Return (x, y) of the center of cell containing provided text 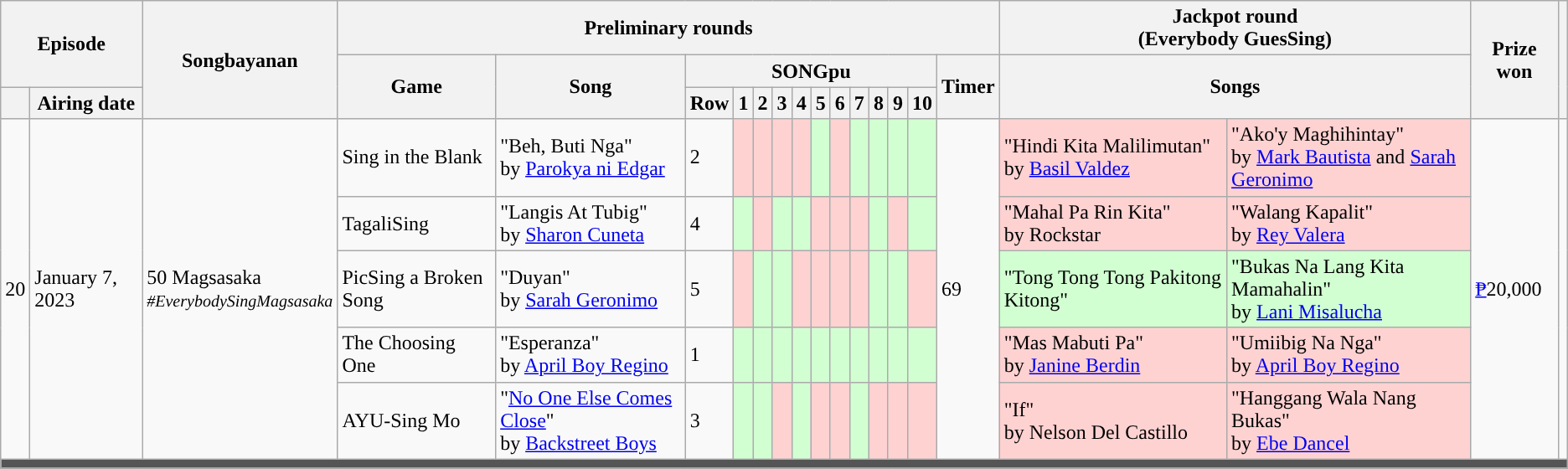
Songs (1235, 87)
₱20,000 (1514, 289)
"Beh, Buti Nga"by Parokya ni Edgar (591, 157)
Game (417, 87)
Song (591, 87)
50 Magsasaka#EverybodySingMagsasaka (240, 289)
6 (839, 103)
9 (898, 103)
Sing in the Blank (417, 157)
"Walang Kapalit"by Rey Valera (1349, 223)
"Tong Tong Tong Pakitong Kitong" (1112, 289)
January 7, 2023 (86, 289)
Jackpot round(Everybody GuesSing) (1235, 28)
PicSing a Broken Song (417, 289)
Row (709, 103)
TagaliSing (417, 223)
Songbayanan (240, 60)
"Esperanza"by April Boy Regino (591, 355)
Episode (72, 44)
"Hindi Kita Malilimutan"by Basil Valdez (1112, 157)
Timer (968, 87)
"Hanggang Wala Nang Bukas"by Ebe Dancel (1349, 420)
"Duyan"by Sarah Geronimo (591, 289)
"Ako'y Maghihintay"by Mark Bautista and Sarah Geronimo (1349, 157)
7 (859, 103)
"Mahal Pa Rin Kita"by Rockstar (1112, 223)
The Choosing One (417, 355)
Preliminary rounds (668, 28)
SONGpu (811, 71)
"If"by Nelson Del Castillo (1112, 420)
"Bukas Na Lang Kita Mamahalin"by Lani Misalucha (1349, 289)
69 (968, 289)
AYU-Sing Mo (417, 420)
"No One Else Comes Close"by Backstreet Boys (591, 420)
"Langis At Tubig"by Sharon Cuneta (591, 223)
Prize won (1514, 60)
10 (921, 103)
Airing date (86, 103)
8 (878, 103)
"Mas Mabuti Pa"by Janine Berdin (1112, 355)
"Umiibig Na Nga"by April Boy Regino (1349, 355)
20 (15, 289)
